From the cell containing the given text, extract its center point as (x, y) coordinate. 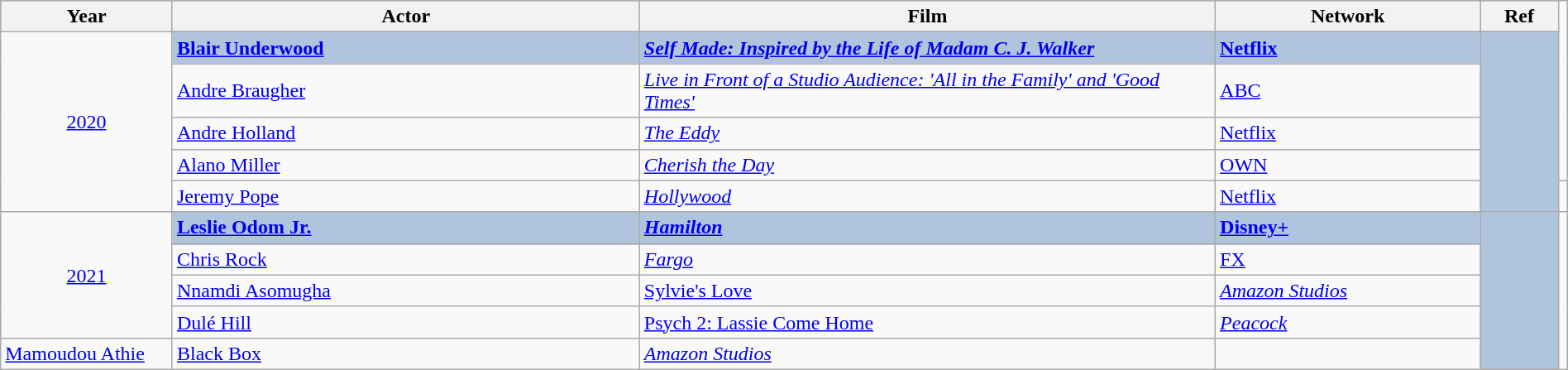
Nnamdi Asomugha (405, 291)
Chris Rock (405, 259)
ABC (1348, 91)
Actor (405, 17)
Ref (1519, 17)
Hollywood (927, 196)
Black Box (405, 353)
Year (87, 17)
Blair Underwood (405, 48)
Jeremy Pope (405, 196)
Sylvie's Love (927, 291)
Dulé Hill (405, 322)
Hamilton (927, 228)
Film (927, 17)
FX (1348, 259)
2020 (87, 123)
Peacock (1348, 322)
Alano Miller (405, 165)
OWN (1348, 165)
Network (1348, 17)
Andre Braugher (405, 91)
Psych 2: Lassie Come Home (927, 322)
Fargo (927, 259)
Andre Holland (405, 133)
Live in Front of a Studio Audience: 'All in the Family' and 'Good Times' (927, 91)
The Eddy (927, 133)
Disney+ (1348, 228)
Leslie Odom Jr. (405, 228)
Self Made: Inspired by the Life of Madam C. J. Walker (927, 48)
2021 (87, 275)
Cherish the Day (927, 165)
Mamoudou Athie (87, 353)
